Find where the given text appears and provide that cell's center as (X, Y) coordinate. 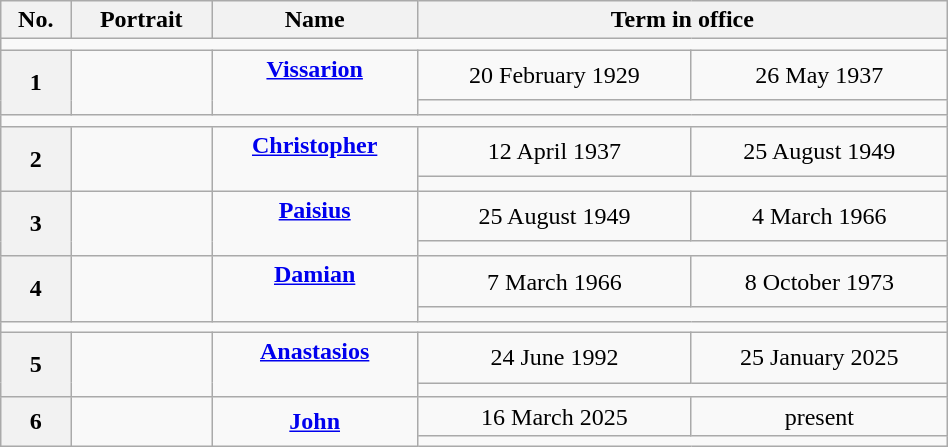
Name (315, 20)
25 January 2025 (819, 357)
24 June 1992 (554, 357)
Christopher (315, 158)
6 (36, 422)
20 February 1929 (554, 75)
Term in office (682, 20)
Paisius (315, 224)
John (315, 422)
4 (36, 288)
5 (36, 364)
Damian (315, 288)
4 March 1966 (819, 216)
No. (36, 20)
16 March 2025 (554, 416)
Vissarion (315, 82)
7 March 1966 (554, 281)
present (819, 416)
12 April 1937 (554, 151)
8 October 1973 (819, 281)
2 (36, 158)
Anastasios (315, 364)
3 (36, 224)
Portrait (142, 20)
26 May 1937 (819, 75)
1 (36, 82)
